For the text-containing cell, return its midpoint in (X, Y) coordinate format. 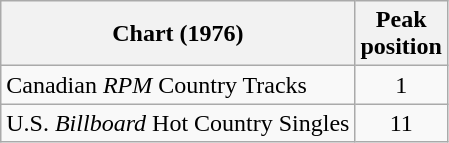
1 (401, 85)
Canadian RPM Country Tracks (178, 85)
Chart (1976) (178, 34)
U.S. Billboard Hot Country Singles (178, 123)
Peakposition (401, 34)
11 (401, 123)
